Output the [X, Y] coordinate of the center of the cell containing the given text.  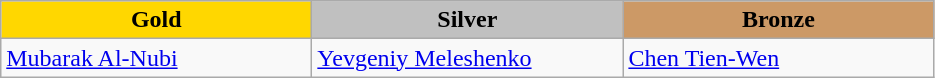
Yevgeniy Meleshenko [468, 58]
Bronze [778, 20]
Silver [468, 20]
Chen Tien-Wen [778, 58]
Gold [156, 20]
Mubarak Al-Nubi [156, 58]
